Extract the [x, y] coordinate from the center of the cell holding the provided text.  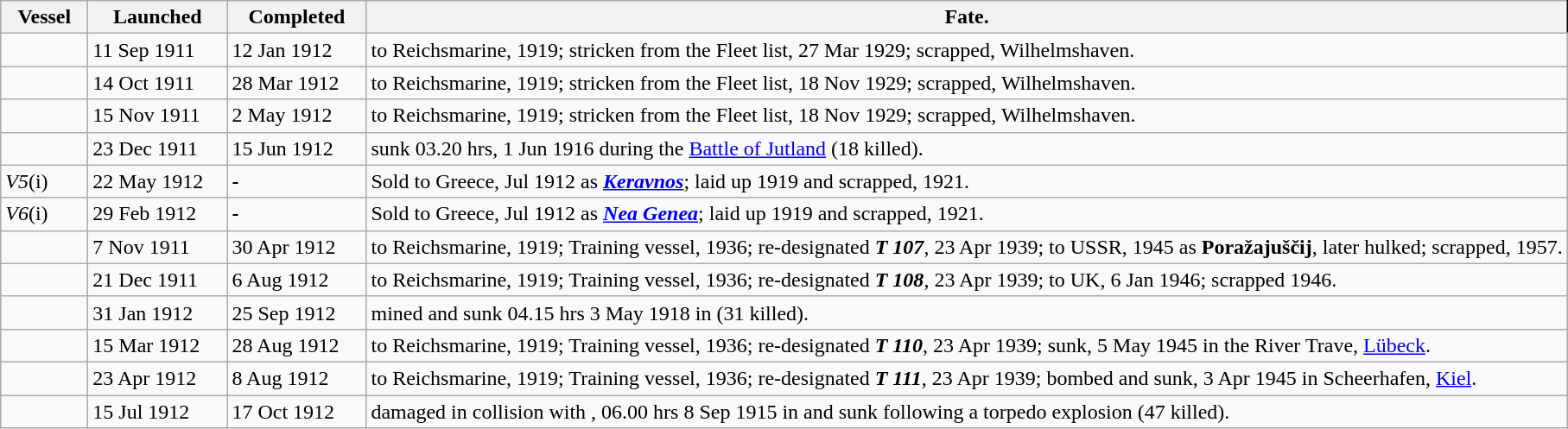
25 Sep 1912 [297, 312]
30 Apr 1912 [297, 247]
V5(i) [45, 181]
12 Jan 1912 [297, 50]
15 Jul 1912 [157, 412]
17 Oct 1912 [297, 412]
Vessel [45, 17]
Completed [297, 17]
to Reichsmarine, 1919; Training vessel, 1936; re-designated T 111, 23 Apr 1939; bombed and sunk, 3 Apr 1945 in Scheerhafen, Kiel. [967, 378]
23 Apr 1912 [157, 378]
Launched [157, 17]
Sold to Greece, Jul 1912 as Nea Genea; laid up 1919 and scrapped, 1921. [967, 214]
8 Aug 1912 [297, 378]
28 Mar 1912 [297, 83]
2 May 1912 [297, 116]
21 Dec 1911 [157, 280]
to Reichsmarine, 1919; Training vessel, 1936; re-designated T 108, 23 Apr 1939; to UK, 6 Jan 1946; scrapped 1946. [967, 280]
15 Mar 1912 [157, 345]
14 Oct 1911 [157, 83]
damaged in collision with , 06.00 hrs 8 Sep 1915 in and sunk following a torpedo explosion (47 killed). [967, 412]
15 Jun 1912 [297, 148]
to Reichsmarine, 1919; Training vessel, 1936; re-designated T 110, 23 Apr 1939; sunk, 5 May 1945 in the River Trave, Lübeck. [967, 345]
7 Nov 1911 [157, 247]
V6(i) [45, 214]
11 Sep 1911 [157, 50]
28 Aug 1912 [297, 345]
22 May 1912 [157, 181]
to Reichsmarine, 1919; Training vessel, 1936; re-designated T 107, 23 Apr 1939; to USSR, 1945 as Poražajuščij, later hulked; scrapped, 1957. [967, 247]
mined and sunk 04.15 hrs 3 May 1918 in (31 killed). [967, 312]
29 Feb 1912 [157, 214]
23 Dec 1911 [157, 148]
to Reichsmarine, 1919; stricken from the Fleet list, 27 Mar 1929; scrapped, Wilhelmshaven. [967, 50]
6 Aug 1912 [297, 280]
sunk 03.20 hrs, 1 Jun 1916 during the Battle of Jutland (18 killed). [967, 148]
31 Jan 1912 [157, 312]
Fate. [967, 17]
Sold to Greece, Jul 1912 as Keravnos; laid up 1919 and scrapped, 1921. [967, 181]
15 Nov 1911 [157, 116]
